Identify which cell holds the provided text, then report its (X, Y) central coordinate. 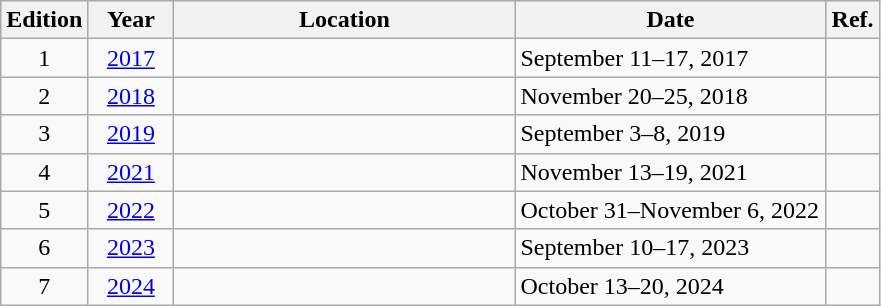
5 (44, 210)
2022 (131, 210)
Date (670, 20)
November 20–25, 2018 (670, 96)
2018 (131, 96)
6 (44, 248)
October 13–20, 2024 (670, 286)
2017 (131, 58)
2 (44, 96)
Year (131, 20)
Edition (44, 20)
4 (44, 172)
2019 (131, 134)
2024 (131, 286)
November 13–19, 2021 (670, 172)
7 (44, 286)
2023 (131, 248)
October 31–November 6, 2022 (670, 210)
September 3–8, 2019 (670, 134)
September 11–17, 2017 (670, 58)
1 (44, 58)
2021 (131, 172)
September 10–17, 2023 (670, 248)
Ref. (852, 20)
Location (344, 20)
3 (44, 134)
